Locate the cell with the specified text and output its [x, y] center coordinate. 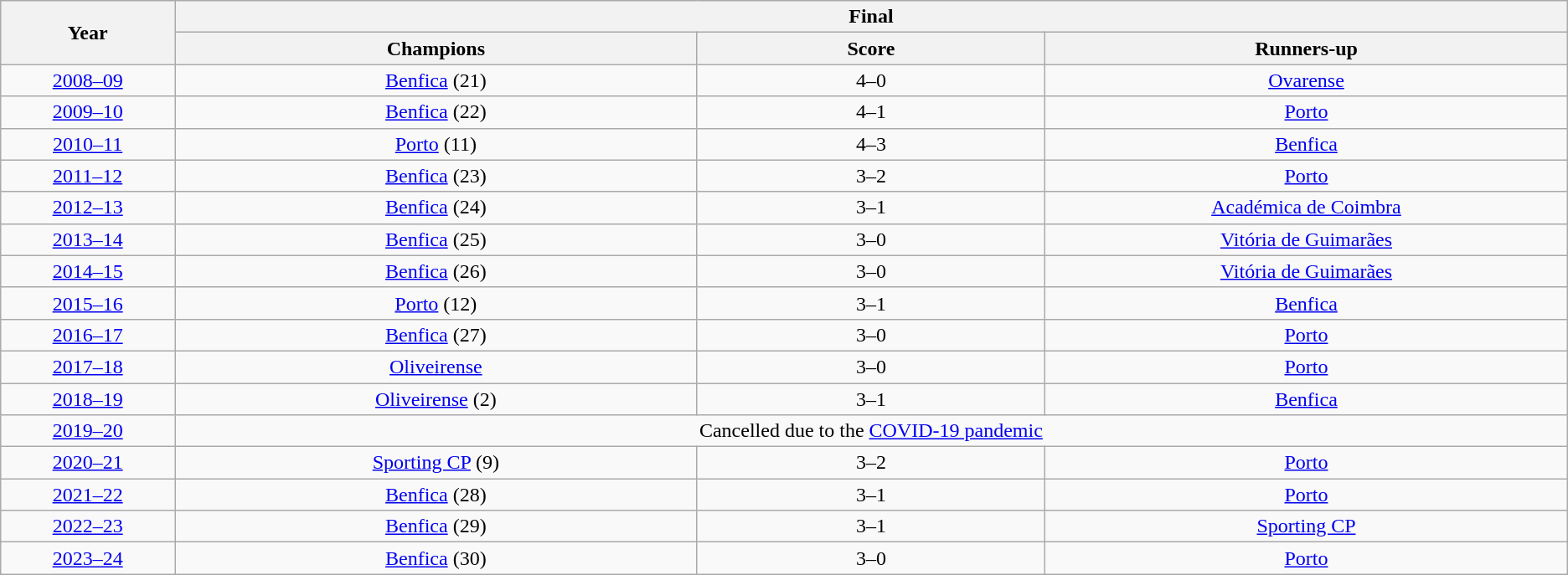
Benfica (24) [436, 208]
4–3 [871, 144]
Benfica (30) [436, 558]
2013–14 [88, 239]
Benfica (23) [436, 176]
2009–10 [88, 112]
Benfica (27) [436, 335]
2017–18 [88, 367]
Year [88, 33]
Porto (11) [436, 144]
2020–21 [88, 463]
Benfica (29) [436, 526]
2012–13 [88, 208]
2023–24 [88, 558]
Sporting CP (9) [436, 463]
Oliveirense [436, 367]
Benfica (26) [436, 271]
2016–17 [88, 335]
2010–11 [88, 144]
4–1 [871, 112]
Benfica (28) [436, 495]
2015–16 [88, 303]
Académica de Coimbra [1307, 208]
Porto (12) [436, 303]
4–0 [871, 80]
Cancelled due to the COVID-19 pandemic [871, 431]
Benfica (25) [436, 239]
2018–19 [88, 399]
Runners-up [1307, 49]
2021–22 [88, 495]
Ovarense [1307, 80]
2014–15 [88, 271]
2008–09 [88, 80]
Benfica (21) [436, 80]
2022–23 [88, 526]
Benfica (22) [436, 112]
Score [871, 49]
Oliveirense (2) [436, 399]
Sporting CP [1307, 526]
Final [871, 17]
Champions [436, 49]
2019–20 [88, 431]
2011–12 [88, 176]
